For the text-containing cell, return its midpoint in (X, Y) coordinate format. 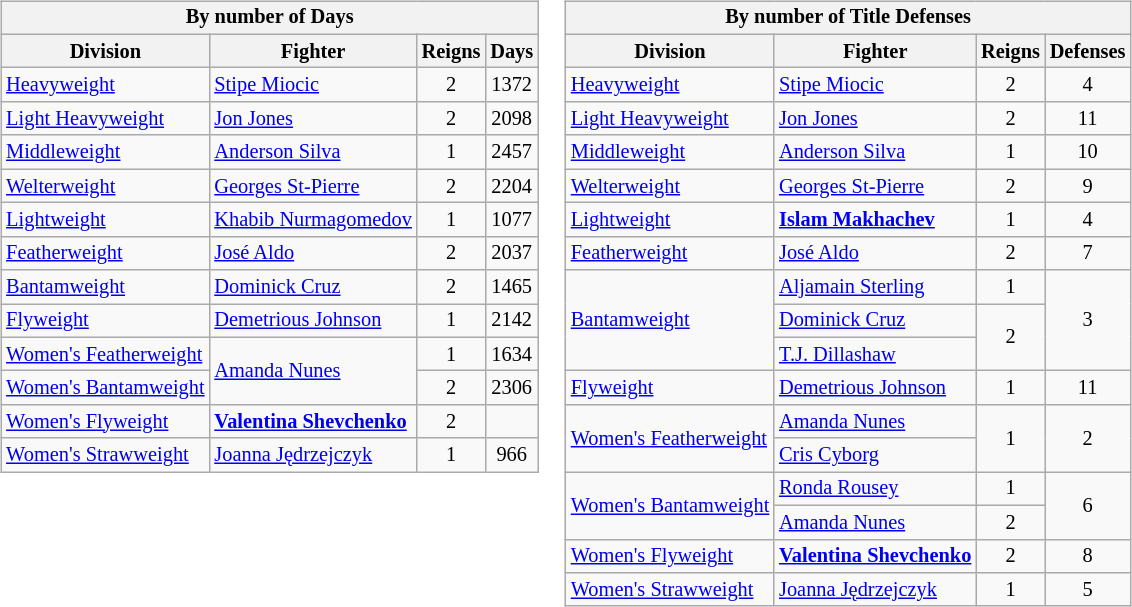
Aljamain Sterling (875, 287)
2306 (512, 388)
Ronda Rousey (875, 489)
2037 (512, 253)
By number of Days (270, 18)
1634 (512, 354)
3 (1088, 320)
1077 (512, 220)
10 (1088, 152)
1372 (512, 85)
966 (512, 455)
Khabib Nurmagomedov (312, 220)
T.J. Dillashaw (875, 354)
Defenses (1088, 51)
2457 (512, 152)
8 (1088, 556)
By number of Title Defenses (848, 18)
Days (512, 51)
9 (1088, 186)
2142 (512, 321)
5 (1088, 590)
1465 (512, 287)
7 (1088, 253)
Islam Makhachev (875, 220)
6 (1088, 506)
2098 (512, 119)
2204 (512, 186)
Cris Cyborg (875, 455)
